Identify which cell holds the provided text, then report its (x, y) central coordinate. 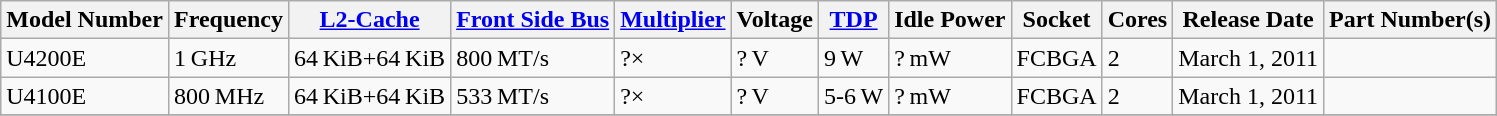
Model Number (85, 20)
U4100E (85, 96)
Part Number(s) (1410, 20)
5-6 W (854, 96)
9 W (854, 58)
Socket (1056, 20)
800 MT/s (533, 58)
U4200E (85, 58)
L2-Cache (369, 20)
533 MT/s (533, 96)
Frequency (228, 20)
Front Side Bus (533, 20)
Cores (1138, 20)
Multiplier (673, 20)
TDP (854, 20)
1 GHz (228, 58)
Idle Power (950, 20)
Voltage (775, 20)
Release Date (1248, 20)
800 MHz (228, 96)
